From the cell containing the given text, extract its center point as (x, y) coordinate. 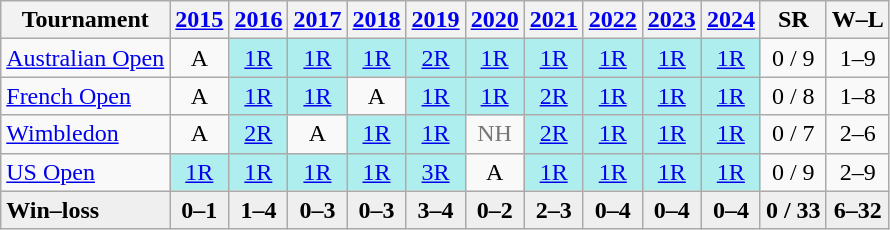
2015 (200, 20)
2–3 (554, 210)
0 / 33 (793, 210)
2–9 (858, 172)
Win–loss (86, 210)
3R (436, 172)
0–2 (494, 210)
2023 (672, 20)
Wimbledon (86, 134)
6–32 (858, 210)
NH (494, 134)
2020 (494, 20)
1–8 (858, 96)
2022 (612, 20)
1–4 (258, 210)
0 / 8 (793, 96)
3–4 (436, 210)
2018 (376, 20)
0–1 (200, 210)
1–9 (858, 58)
W–L (858, 20)
2016 (258, 20)
2–6 (858, 134)
French Open (86, 96)
2021 (554, 20)
0 / 7 (793, 134)
Tournament (86, 20)
US Open (86, 172)
2017 (318, 20)
2019 (436, 20)
2024 (730, 20)
SR (793, 20)
Australian Open (86, 58)
